Identify which cell holds the provided text, then report its [x, y] central coordinate. 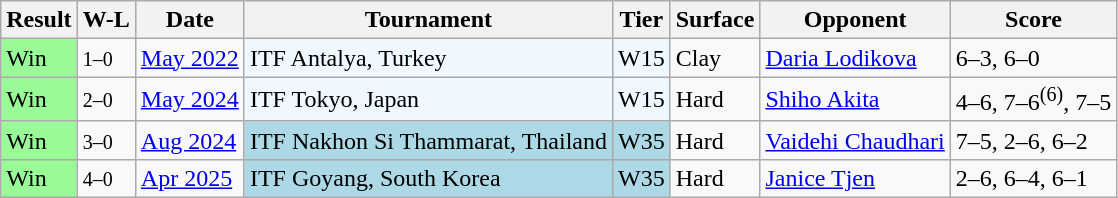
Opponent [855, 20]
Vaidehi Chaudhari [855, 140]
Tournament [428, 20]
2–6, 6–4, 6–1 [1033, 178]
W-L [106, 20]
Clay [715, 58]
ITF Antalya, Turkey [428, 58]
Apr 2025 [190, 178]
ITF Goyang, South Korea [428, 178]
Date [190, 20]
Surface [715, 20]
Result [39, 20]
May 2024 [190, 100]
Shiho Akita [855, 100]
4–0 [106, 178]
1–0 [106, 58]
May 2022 [190, 58]
ITF Tokyo, Japan [428, 100]
Tier [641, 20]
3–0 [106, 140]
6–3, 6–0 [1033, 58]
ITF Nakhon Si Thammarat, Thailand [428, 140]
4–6, 7–6(6), 7–5 [1033, 100]
2–0 [106, 100]
Aug 2024 [190, 140]
Daria Lodikova [855, 58]
Janice Tjen [855, 178]
Score [1033, 20]
7–5, 2–6, 6–2 [1033, 140]
